Pinpoint the cell where the given text exists, returning its (x, y) midpoint coordinate. 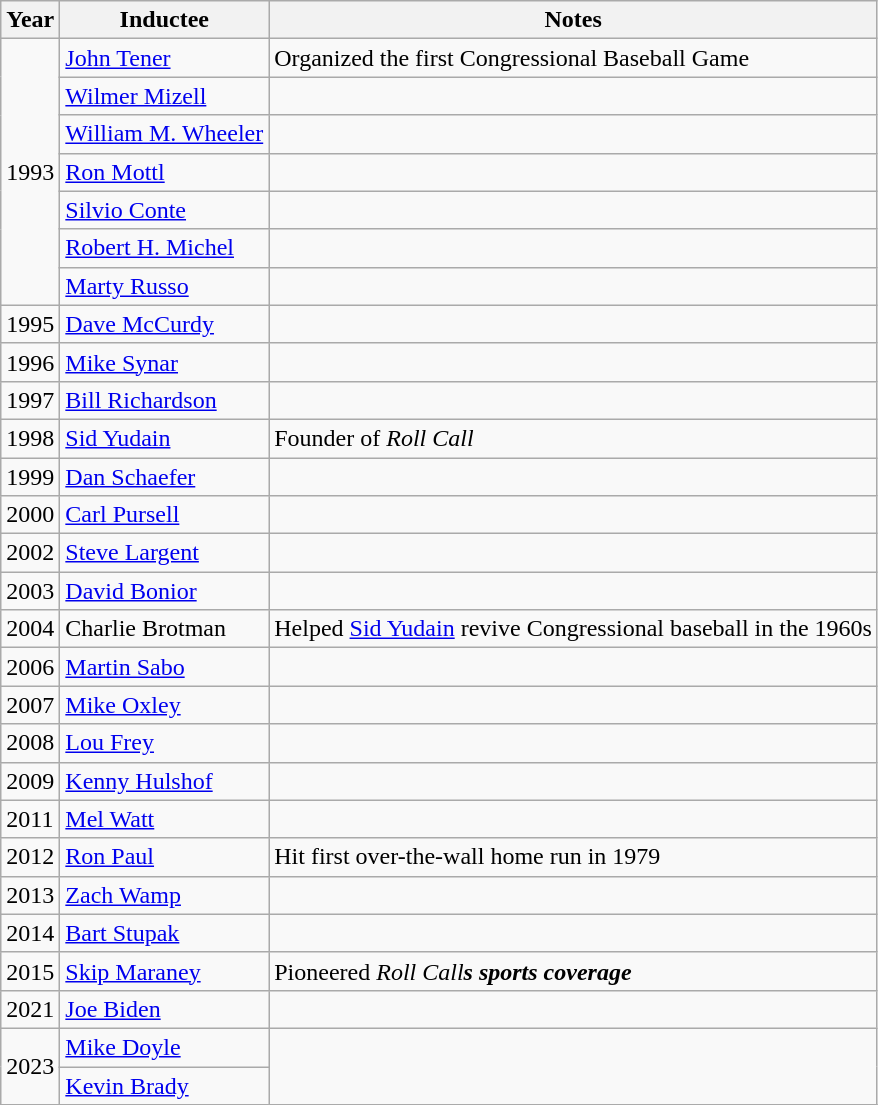
Mike Synar (164, 362)
Hit first over-the-wall home run in 1979 (574, 857)
2012 (30, 857)
2004 (30, 629)
Silvio Conte (164, 210)
Bart Stupak (164, 933)
Kevin Brady (164, 1085)
John Tener (164, 58)
1999 (30, 477)
1995 (30, 324)
Lou Frey (164, 743)
Mel Watt (164, 819)
Skip Maraney (164, 971)
Bill Richardson (164, 400)
Year (30, 20)
Sid Yudain (164, 438)
1998 (30, 438)
2009 (30, 781)
Carl Pursell (164, 515)
Founder of Roll Call (574, 438)
Joe Biden (164, 1009)
2006 (30, 667)
Ron Mottl (164, 172)
2013 (30, 895)
2000 (30, 515)
2007 (30, 705)
Robert H. Michel (164, 248)
Martin Sabo (164, 667)
Dave McCurdy (164, 324)
Steve Largent (164, 553)
David Bonior (164, 591)
2014 (30, 933)
2021 (30, 1009)
Dan Schaefer (164, 477)
Inductee (164, 20)
2011 (30, 819)
2008 (30, 743)
Marty Russo (164, 286)
Kenny Hulshof (164, 781)
Notes (574, 20)
Zach Wamp (164, 895)
2003 (30, 591)
1996 (30, 362)
2015 (30, 971)
Helped Sid Yudain revive Congressional baseball in the 1960s (574, 629)
William M. Wheeler (164, 134)
Organized the first Congressional Baseball Game (574, 58)
1993 (30, 172)
Ron Paul (164, 857)
Mike Oxley (164, 705)
Wilmer Mizell (164, 96)
2023 (30, 1066)
Mike Doyle (164, 1047)
Pioneered Roll Calls sports coverage (574, 971)
2002 (30, 553)
1997 (30, 400)
Charlie Brotman (164, 629)
